Return [x, y] of the center of cell containing provided text 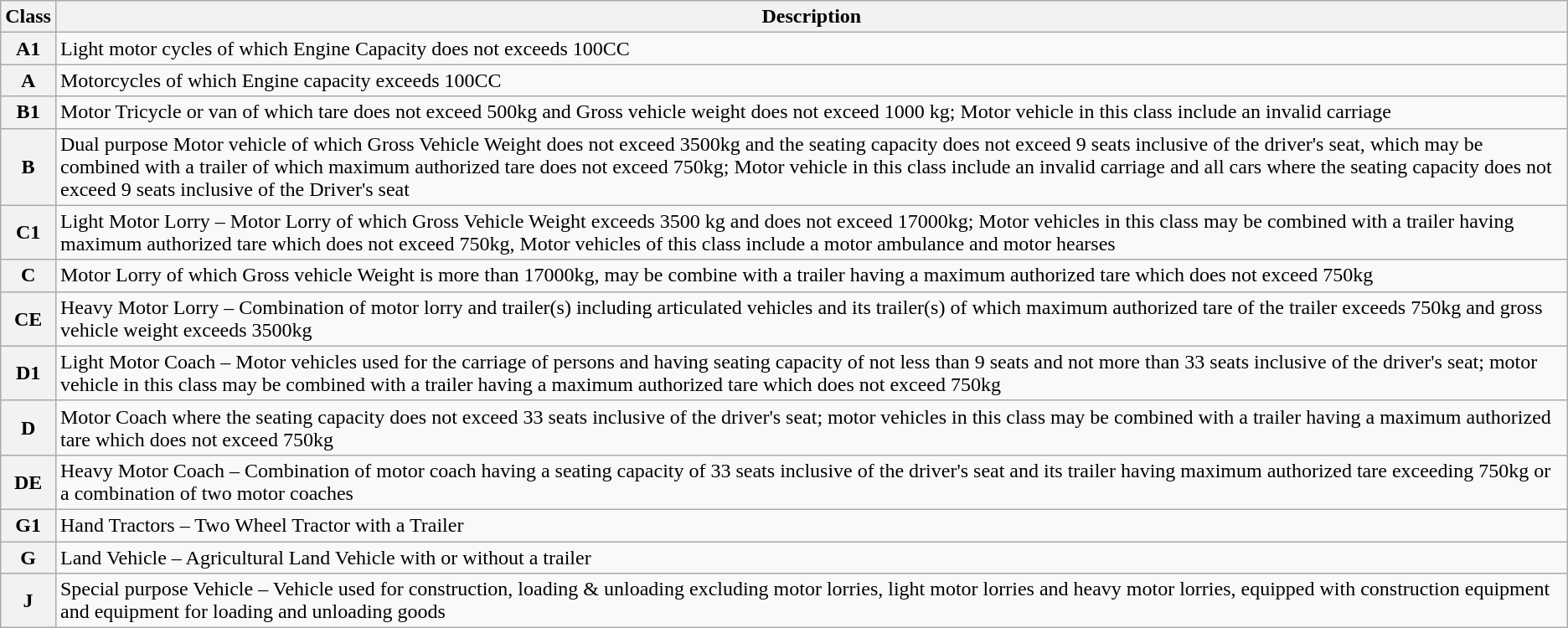
J [28, 601]
D [28, 427]
Description [811, 17]
Light motor cycles of which Engine Capacity does not exceeds 100CC [811, 49]
Land Vehicle – Agricultural Land Vehicle with or without a trailer [811, 557]
Class [28, 17]
CE [28, 318]
G1 [28, 525]
Motorcycles of which Engine capacity exceeds 100CC [811, 80]
B [28, 167]
A1 [28, 49]
C1 [28, 233]
DE [28, 482]
B1 [28, 112]
A [28, 80]
Hand Tractors – Two Wheel Tractor with a Trailer [811, 525]
C [28, 275]
D1 [28, 373]
G [28, 557]
